Capture the cell that displays the provided text and extract its (X, Y) central coordinate. 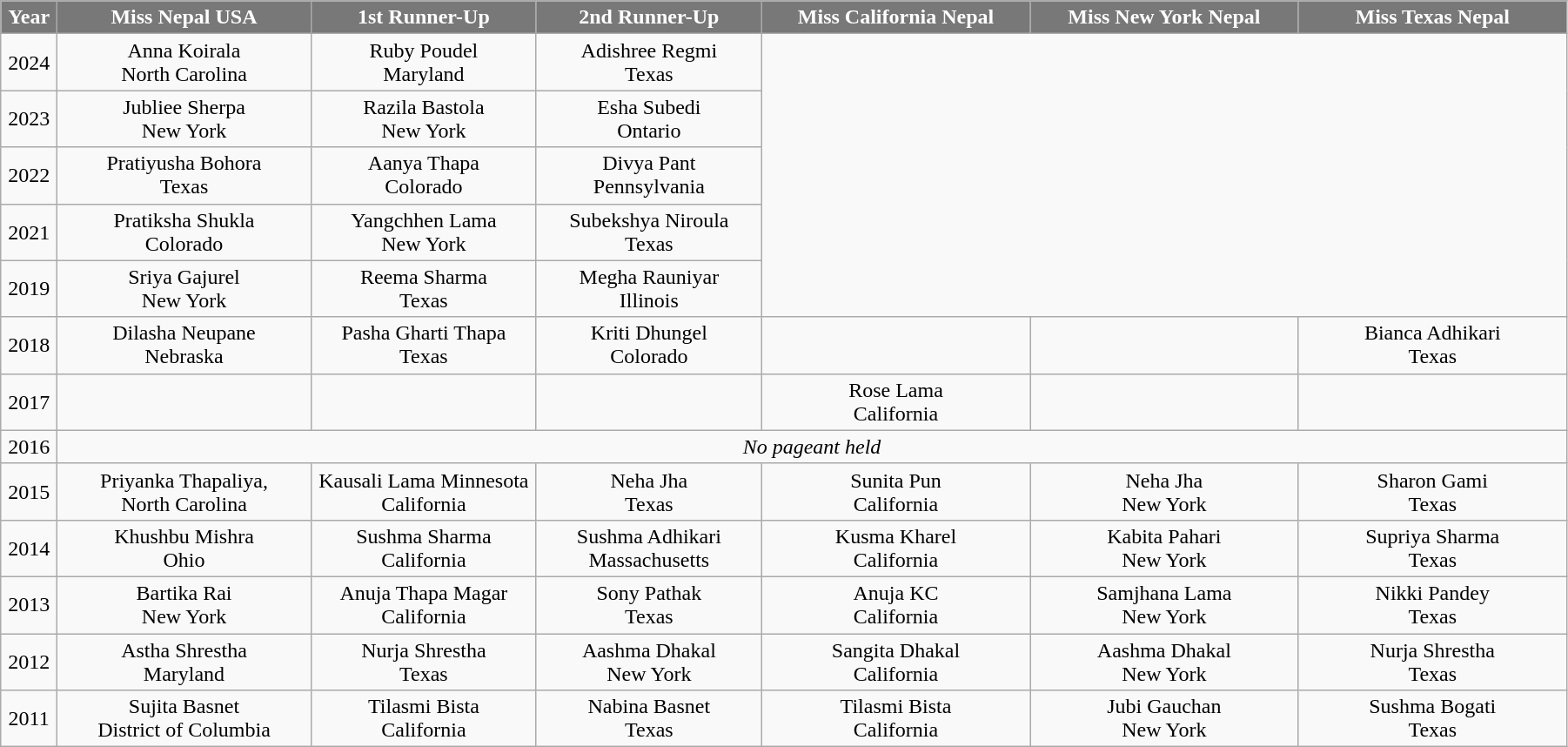
Anna Koirala North Carolina (184, 63)
Miss California Nepal (895, 17)
2018 (30, 345)
2016 (30, 447)
Reema Sharma Texas (423, 289)
2nd Runner-Up (649, 17)
Pratiyusha Bohora Texas (184, 176)
Sujita Basnet District of Columbia (184, 719)
Sangita Dhakal California (895, 662)
Khushbu Mishra Ohio (184, 548)
Neha Jha New York (1164, 491)
Miss Texas Nepal (1432, 17)
Bianca Adhikari Texas (1432, 345)
2014 (30, 548)
Year (30, 17)
Sony Pathak Texas (649, 604)
2021 (30, 232)
Jubi Gauchan New York (1164, 719)
Yangchhen Lama New York (423, 232)
Astha Shrestha Maryland (184, 662)
Miss New York Nepal (1164, 17)
Sushma Bogati Texas (1432, 719)
Rose Lama California (895, 402)
Kabita Pahari New York (1164, 548)
Nabina Basnet Texas (649, 719)
Anuja KC California (895, 604)
Supriya Sharma Texas (1432, 548)
Kriti Dhungel Colorado (649, 345)
Nikki Pandey Texas (1432, 604)
Pasha Gharti Thapa Texas (423, 345)
Razila Bastola New York (423, 118)
No pageant held (813, 447)
Ruby Poudel Maryland (423, 63)
2019 (30, 289)
2023 (30, 118)
Kausali Lama Minnesota California (423, 491)
Kusma Kharel California (895, 548)
2013 (30, 604)
2017 (30, 402)
Sunita Pun California (895, 491)
Sriya Gajurel New York (184, 289)
2012 (30, 662)
Bartika Rai New York (184, 604)
2011 (30, 719)
Miss Nepal USA (184, 17)
2024 (30, 63)
Adishree Regmi Texas (649, 63)
1st Runner-Up (423, 17)
Esha Subedi Ontario (649, 118)
Pratiksha Shukla Colorado (184, 232)
2022 (30, 176)
Priyanka Thapaliya, North Carolina (184, 491)
Samjhana Lama New York (1164, 604)
Sushma Adhikari Massachusetts (649, 548)
Divya Pant Pennsylvania (649, 176)
Megha Rauniyar Illinois (649, 289)
Dilasha Neupane Nebraska (184, 345)
2015 (30, 491)
Aanya Thapa Colorado (423, 176)
Neha Jha Texas (649, 491)
Anuja Thapa Magar California (423, 604)
Sushma Sharma California (423, 548)
Sharon Gami Texas (1432, 491)
Jubliee Sherpa New York (184, 118)
Subekshya Niroula Texas (649, 232)
